Extract the [x, y] coordinate from the center of the cell holding the provided text.  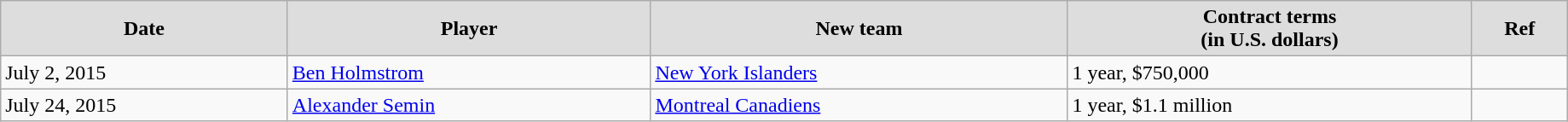
Player [469, 29]
July 24, 2015 [145, 105]
1 year, $1.1 million [1270, 105]
New team [859, 29]
July 2, 2015 [145, 73]
New York Islanders [859, 73]
Ref [1519, 29]
Alexander Semin [469, 105]
Ben Holmstrom [469, 73]
1 year, $750,000 [1270, 73]
Date [145, 29]
Montreal Canadiens [859, 105]
Contract terms(in U.S. dollars) [1270, 29]
